Capture the cell that displays the provided text and extract its [x, y] central coordinate. 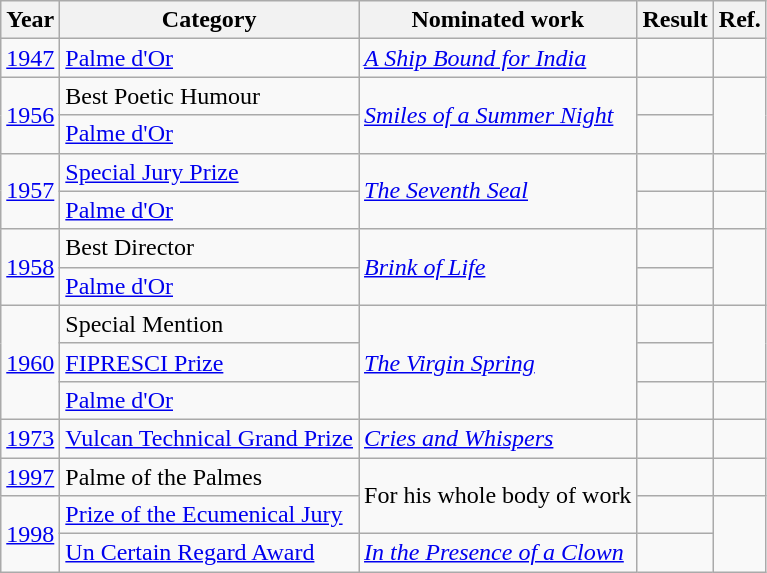
In the Presence of a Clown [498, 553]
Un Certain Regard Award [210, 553]
Best Director [210, 248]
1947 [30, 58]
Year [30, 20]
Smiles of a Summer Night [498, 115]
Prize of the Ecumenical Jury [210, 515]
1998 [30, 534]
Category [210, 20]
Result [675, 20]
Best Poetic Humour [210, 96]
1958 [30, 267]
For his whole body of work [498, 496]
Brink of Life [498, 267]
A Ship Bound for India [498, 58]
1957 [30, 191]
Ref. [740, 20]
Cries and Whispers [498, 438]
1973 [30, 438]
FIPRESCI Prize [210, 362]
1960 [30, 362]
Special Jury Prize [210, 172]
Nominated work [498, 20]
1997 [30, 477]
The Seventh Seal [498, 191]
1956 [30, 115]
Palme of the Palmes [210, 477]
Vulcan Technical Grand Prize [210, 438]
Special Mention [210, 324]
The Virgin Spring [498, 362]
